From the cell containing the given text, extract its center point as [x, y] coordinate. 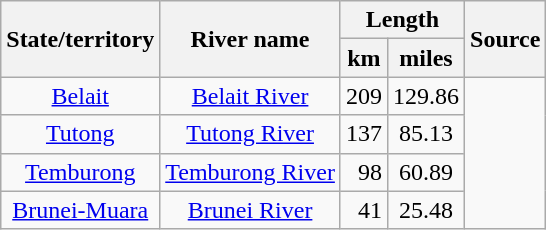
137 [364, 134]
State/territory [80, 39]
Source [506, 39]
60.89 [426, 172]
41 [364, 210]
miles [426, 58]
Brunei-Muara [80, 210]
129.86 [426, 96]
25.48 [426, 210]
Temburong River [250, 172]
Temburong [80, 172]
Belait [80, 96]
Tutong [80, 134]
km [364, 58]
85.13 [426, 134]
98 [364, 172]
Brunei River [250, 210]
Tutong River [250, 134]
Belait River [250, 96]
River name [250, 39]
209 [364, 96]
Length [402, 20]
